Capture the cell that displays the provided text and extract its (x, y) central coordinate. 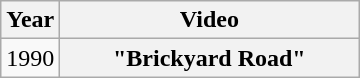
1990 (30, 58)
Year (30, 20)
"Brickyard Road" (210, 58)
Video (210, 20)
